Extract the [x, y] coordinate from the center of the cell holding the provided text.  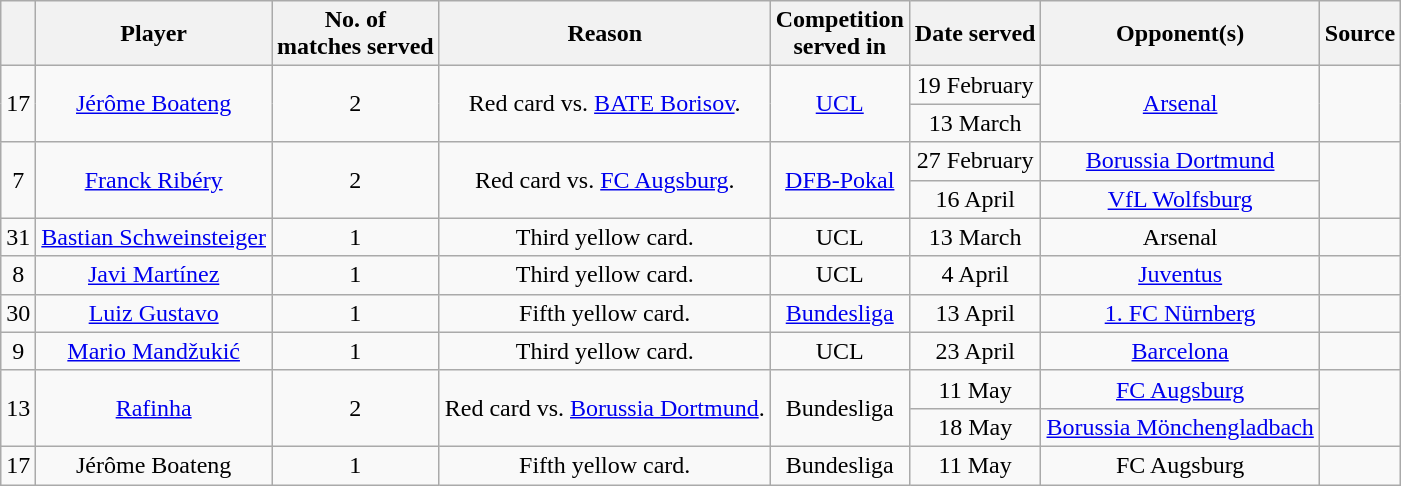
31 [18, 237]
Red card vs. BATE Borisov. [604, 104]
9 [18, 351]
Opponent(s) [1180, 34]
30 [18, 313]
Red card vs. Borussia Dortmund. [604, 408]
27 February [975, 161]
Borussia Dortmund [1180, 161]
23 April [975, 351]
Juventus [1180, 275]
Barcelona [1180, 351]
Luiz Gustavo [154, 313]
16 April [975, 199]
Red card vs. FC Augsburg. [604, 180]
13 April [975, 313]
DFB-Pokal [840, 180]
Player [154, 34]
VfL Wolfsburg [1180, 199]
4 April [975, 275]
Source [1360, 34]
Date served [975, 34]
No. of matches served [356, 34]
Competition served in [840, 34]
8 [18, 275]
Borussia Mönchengladbach [1180, 427]
Reason [604, 34]
Rafinha [154, 408]
Franck Ribéry [154, 180]
Bastian Schweinsteiger [154, 237]
1. FC Nürnberg [1180, 313]
Javi Martínez [154, 275]
18 May [975, 427]
Mario Mandžukić [154, 351]
13 [18, 408]
19 February [975, 85]
7 [18, 180]
